Determine the (x, y) coordinate at the center of the cell enclosing the given text.  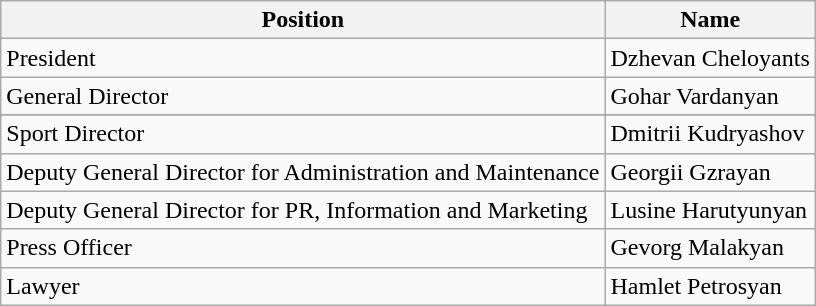
Press Officer (303, 248)
President (303, 58)
Name (710, 20)
General Director (303, 96)
Hamlet Petrosyan (710, 286)
Gohar Vardanyan (710, 96)
Lusine Harutyunyan (710, 210)
Gevorg Malakyan (710, 248)
Deputy General Director for Administration and Maintenance (303, 172)
Deputy General Director for PR, Information and Marketing (303, 210)
Georgii Gzrayan (710, 172)
Dzhevan Cheloyants (710, 58)
Lawyer (303, 286)
Position (303, 20)
Dmitrii Kudryashov (710, 134)
Sport Director (303, 134)
